Detect which cell encompasses the target text, then output its [x, y] center coordinate. 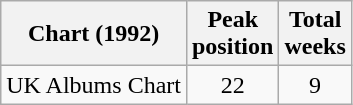
9 [315, 85]
Chart (1992) [94, 34]
UK Albums Chart [94, 85]
22 [232, 85]
Totalweeks [315, 34]
Peakposition [232, 34]
